Scan for the cell matching the given text and deliver its (X, Y) coordinate at center. 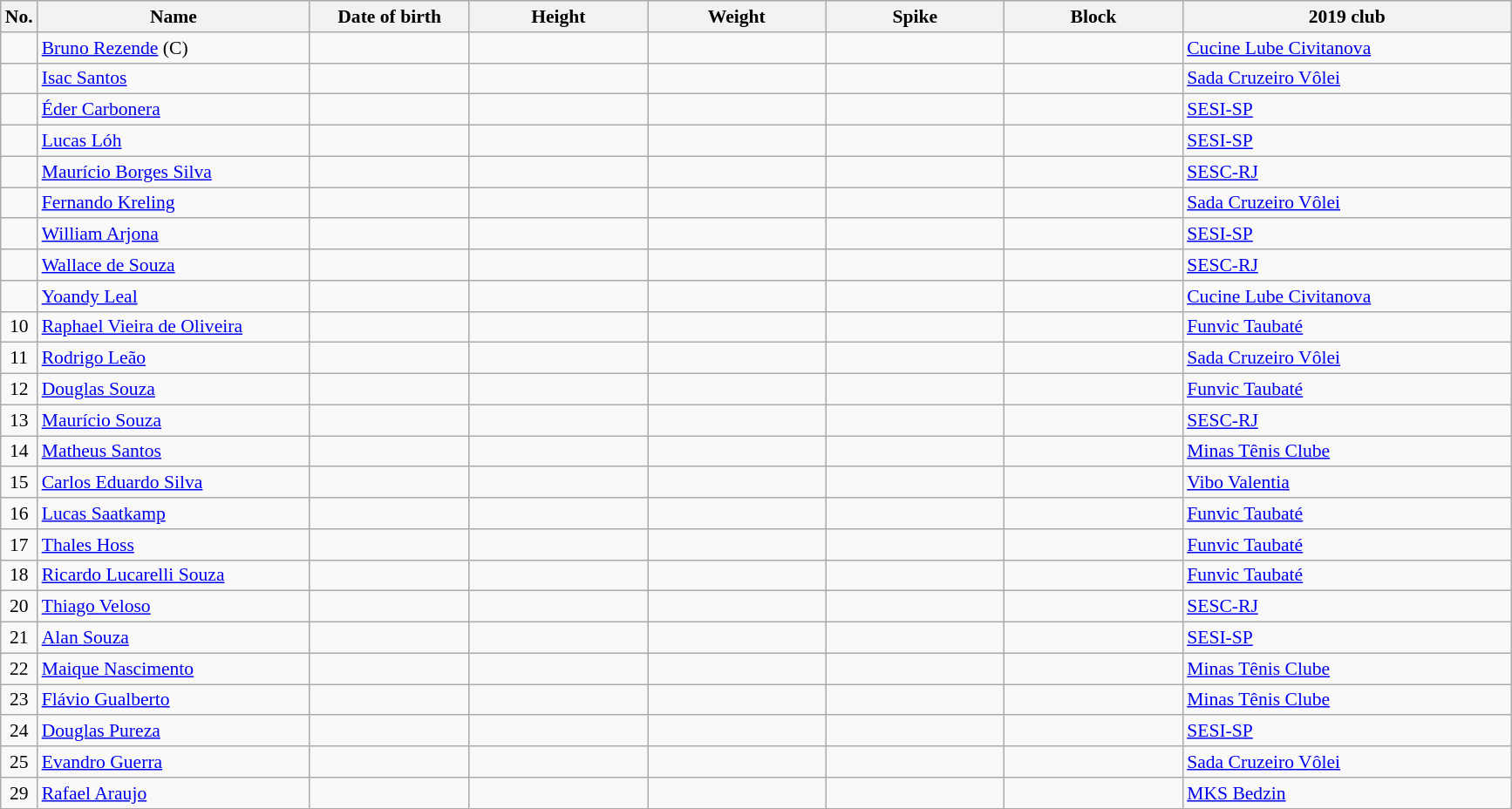
12 (19, 390)
Maique Nascimento (174, 669)
Weight (738, 17)
Éder Carbonera (174, 110)
14 (19, 452)
11 (19, 358)
23 (19, 700)
2019 club (1346, 17)
Carlos Eduardo Silva (174, 483)
No. (19, 17)
17 (19, 545)
Lucas Saatkamp (174, 513)
Height (558, 17)
Date of birth (389, 17)
Alan Souza (174, 638)
21 (19, 638)
Raphael Vieira de Oliveira (174, 327)
MKS Bedzin (1346, 793)
Rafael Araujo (174, 793)
Ricardo Lucarelli Souza (174, 575)
Block (1093, 17)
Fernando Kreling (174, 203)
13 (19, 420)
Thales Hoss (174, 545)
25 (19, 762)
15 (19, 483)
16 (19, 513)
Douglas Souza (174, 390)
Thiago Veloso (174, 607)
Bruno Rezende (C) (174, 48)
Maurício Borges Silva (174, 172)
Vibo Valentia (1346, 483)
Name (174, 17)
Maurício Souza (174, 420)
Matheus Santos (174, 452)
Wallace de Souza (174, 265)
Spike (916, 17)
29 (19, 793)
Lucas Lóh (174, 141)
Flávio Gualberto (174, 700)
Rodrigo Leão (174, 358)
Yoandy Leal (174, 296)
William Arjona (174, 235)
18 (19, 575)
Isac Santos (174, 78)
Douglas Pureza (174, 731)
22 (19, 669)
10 (19, 327)
Evandro Guerra (174, 762)
24 (19, 731)
20 (19, 607)
